Output the [X, Y] coordinate of the center of the cell containing the given text.  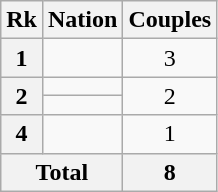
8 [170, 172]
Total [62, 172]
Couples [170, 20]
Nation [82, 20]
4 [22, 134]
3 [170, 58]
Rk [22, 20]
